Find where the given text appears and provide that cell's center as [X, Y] coordinate. 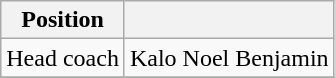
Position [63, 20]
Head coach [63, 58]
Kalo Noel Benjamin [229, 58]
